Provide the [x, y] coordinate of the cell's center where the given text is located.  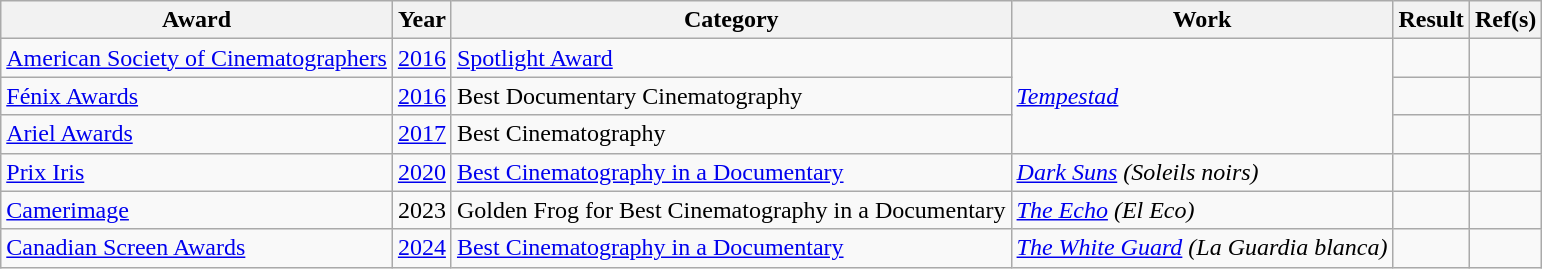
Prix Iris [197, 172]
Canadian Screen Awards [197, 248]
2024 [422, 248]
Award [197, 20]
The Echo (El Eco) [1202, 210]
Tempestad [1202, 96]
American Society of Cinematographers [197, 58]
2020 [422, 172]
2017 [422, 134]
Best Documentary Cinematography [731, 96]
Spotlight Award [731, 58]
The White Guard (La Guardia blanca) [1202, 248]
Best Cinematography [731, 134]
Ref(s) [1505, 20]
Dark Suns (Soleils noirs) [1202, 172]
Result [1431, 20]
2023 [422, 210]
Golden Frog for Best Cinematography in a Documentary [731, 210]
Year [422, 20]
Fénix Awards [197, 96]
Work [1202, 20]
Ariel Awards [197, 134]
Category [731, 20]
Camerimage [197, 210]
